Output the [X, Y] coordinate of the center of the cell containing the given text.  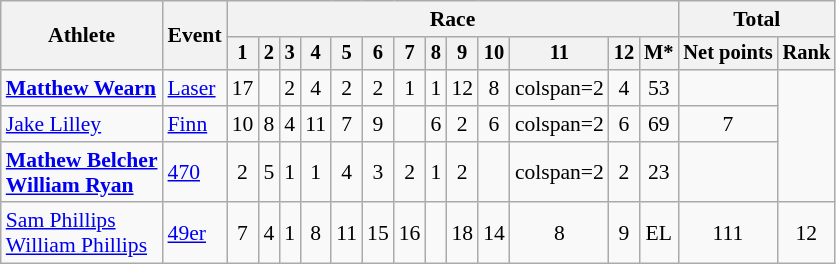
15 [378, 234]
Finn [195, 124]
Athlete [82, 36]
EL [658, 234]
Total [756, 19]
Event [195, 36]
17 [243, 88]
Jake Lilley [82, 124]
Rank [807, 54]
49er [195, 234]
Matthew Wearn [82, 88]
M* [658, 54]
53 [658, 88]
14 [494, 234]
470 [195, 172]
Laser [195, 88]
Mathew BelcherWilliam Ryan [82, 172]
23 [658, 172]
Sam PhillipsWilliam Phillips [82, 234]
18 [462, 234]
111 [728, 234]
16 [410, 234]
Net points [728, 54]
Race [453, 19]
69 [658, 124]
